Extract the [X, Y] coordinate from the center of the cell holding the provided text.  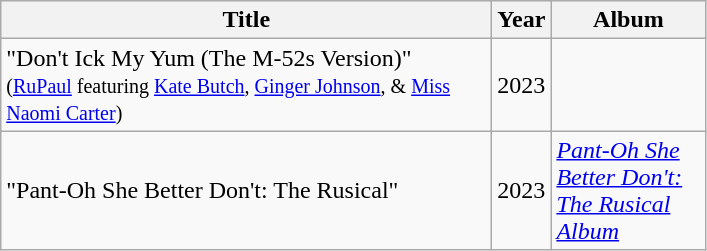
Album [628, 20]
Title [246, 20]
Year [522, 20]
"Don't Ick My Yum (The M-52s Version)"(RuPaul featuring Kate Butch, Ginger Johnson, & Miss Naomi Carter) [246, 85]
"Pant-Oh She Better Don't: The Rusical" [246, 190]
Pant-Oh She Better Don't: The Rusical Album [628, 190]
